Output the (x, y) coordinate of the center of the cell containing the given text.  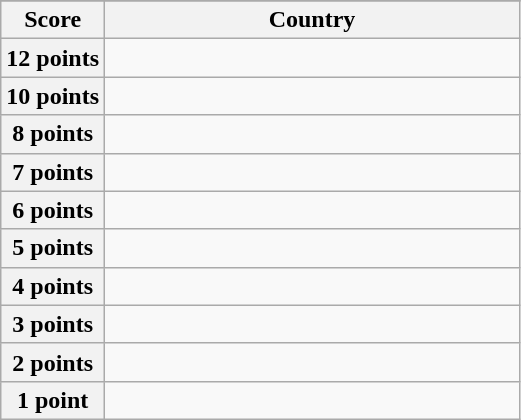
5 points (53, 248)
3 points (53, 324)
8 points (53, 134)
12 points (53, 58)
1 point (53, 400)
Score (53, 20)
6 points (53, 210)
2 points (53, 362)
Country (312, 20)
7 points (53, 172)
10 points (53, 96)
4 points (53, 286)
